Find where the given text appears and provide that cell's center as [X, Y] coordinate. 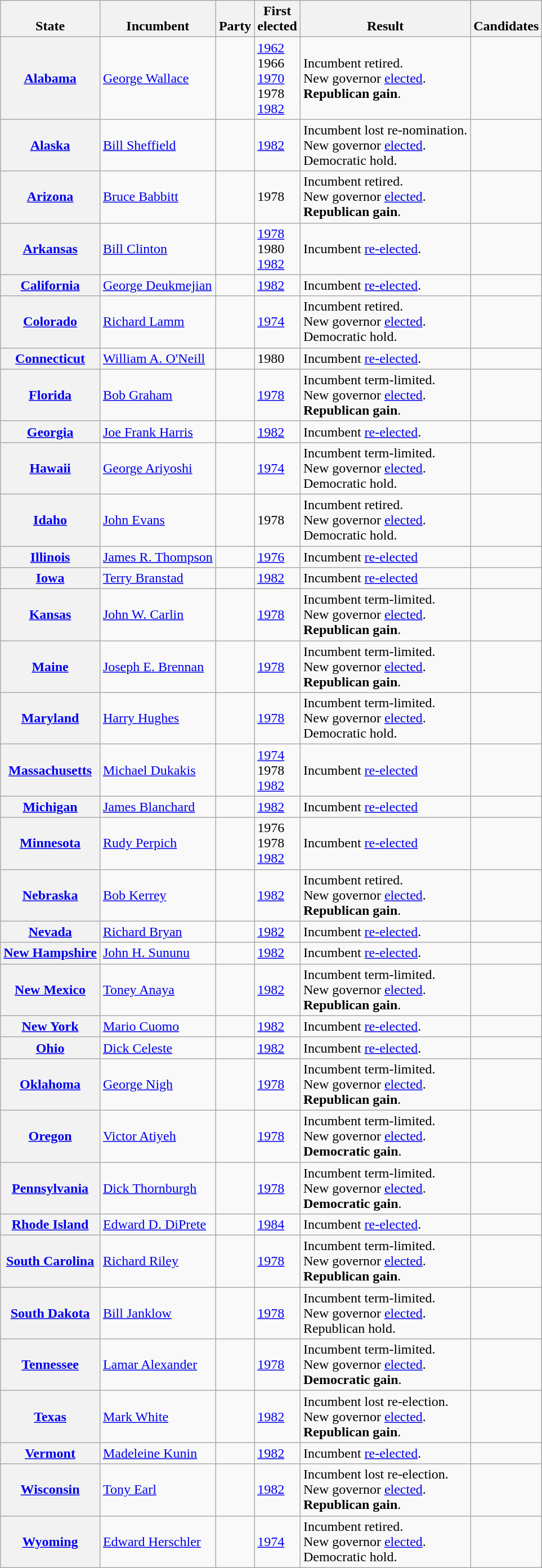
Arizona [51, 197]
Joseph E. Brennan [158, 667]
Richard Lamm [158, 322]
Vermont [51, 1453]
George Ariyoshi [158, 468]
Incumbent [158, 19]
George Wallace [158, 78]
Alabama [51, 78]
Result [385, 19]
New Hampshire [51, 953]
Hawaii [51, 468]
Maine [51, 667]
South Dakota [51, 1313]
Florida [51, 395]
George Deukmejian [158, 285]
Joe Frank Harris [158, 432]
Oregon [51, 1136]
Incumbent term-limited.New governor elected.Republican hold. [385, 1313]
Massachusetts [51, 770]
Harry Hughes [158, 718]
John W. Carlin [158, 615]
William A. O'Neill [158, 358]
Wisconsin [51, 1490]
Tennessee [51, 1365]
California [51, 285]
Candidates [507, 19]
John Evans [158, 520]
Colorado [51, 322]
Tony Earl [158, 1490]
Connecticut [51, 358]
Edward D. DiPrete [158, 1225]
Michael Dukakis [158, 770]
Mark White [158, 1417]
Illinois [51, 556]
Bill Janklow [158, 1313]
Kansas [51, 615]
Dick Thornburgh [158, 1188]
James Blanchard [158, 807]
New Mexico [51, 990]
Terry Branstad [158, 578]
Firstelected [277, 19]
Bill Sheffield [158, 145]
1976 [277, 556]
Victor Atiyeh [158, 1136]
1984 [277, 1225]
George Nigh [158, 1084]
Bill Clinton [158, 249]
19761978 1982 [277, 843]
Bob Graham [158, 395]
John H. Sununu [158, 953]
Georgia [51, 432]
Nevada [51, 932]
Bruce Babbitt [158, 197]
Nebraska [51, 895]
South Carolina [51, 1261]
State [51, 19]
19781980 1982 [277, 249]
James R. Thompson [158, 556]
Dick Celeste [158, 1048]
Alaska [51, 145]
Toney Anaya [158, 990]
Arkansas [51, 249]
19621966 19701978 1982 [277, 78]
Texas [51, 1417]
Iowa [51, 578]
Oklahoma [51, 1084]
Maryland [51, 718]
Bob Kerrey [158, 895]
Incumbent lost re-nomination.New governor elected.Democratic hold. [385, 145]
Pennsylvania [51, 1188]
Idaho [51, 520]
Ohio [51, 1048]
Wyoming [51, 1542]
1980 [277, 358]
Richard Riley [158, 1261]
New York [51, 1026]
Madeleine Kunin [158, 1453]
Minnesota [51, 843]
Rhode Island [51, 1225]
Richard Bryan [158, 932]
Party [235, 19]
19741978 1982 [277, 770]
Rudy Perpich [158, 843]
Edward Herschler [158, 1542]
Lamar Alexander [158, 1365]
Michigan [51, 807]
Mario Cuomo [158, 1026]
